Identify which cell holds the provided text, then report its [X, Y] central coordinate. 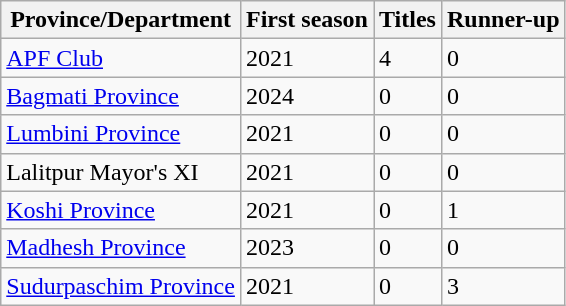
Lumbini Province [121, 134]
APF Club [121, 58]
Lalitpur Mayor's XI [121, 172]
4 [408, 58]
Madhesh Province [121, 248]
2024 [306, 96]
Runner-up [503, 20]
Bagmati Province [121, 96]
3 [503, 286]
Sudurpaschim Province [121, 286]
2023 [306, 248]
First season [306, 20]
Titles [408, 20]
1 [503, 210]
Koshi Province [121, 210]
Province/Department [121, 20]
